Locate the cell with the specified text and output its [x, y] center coordinate. 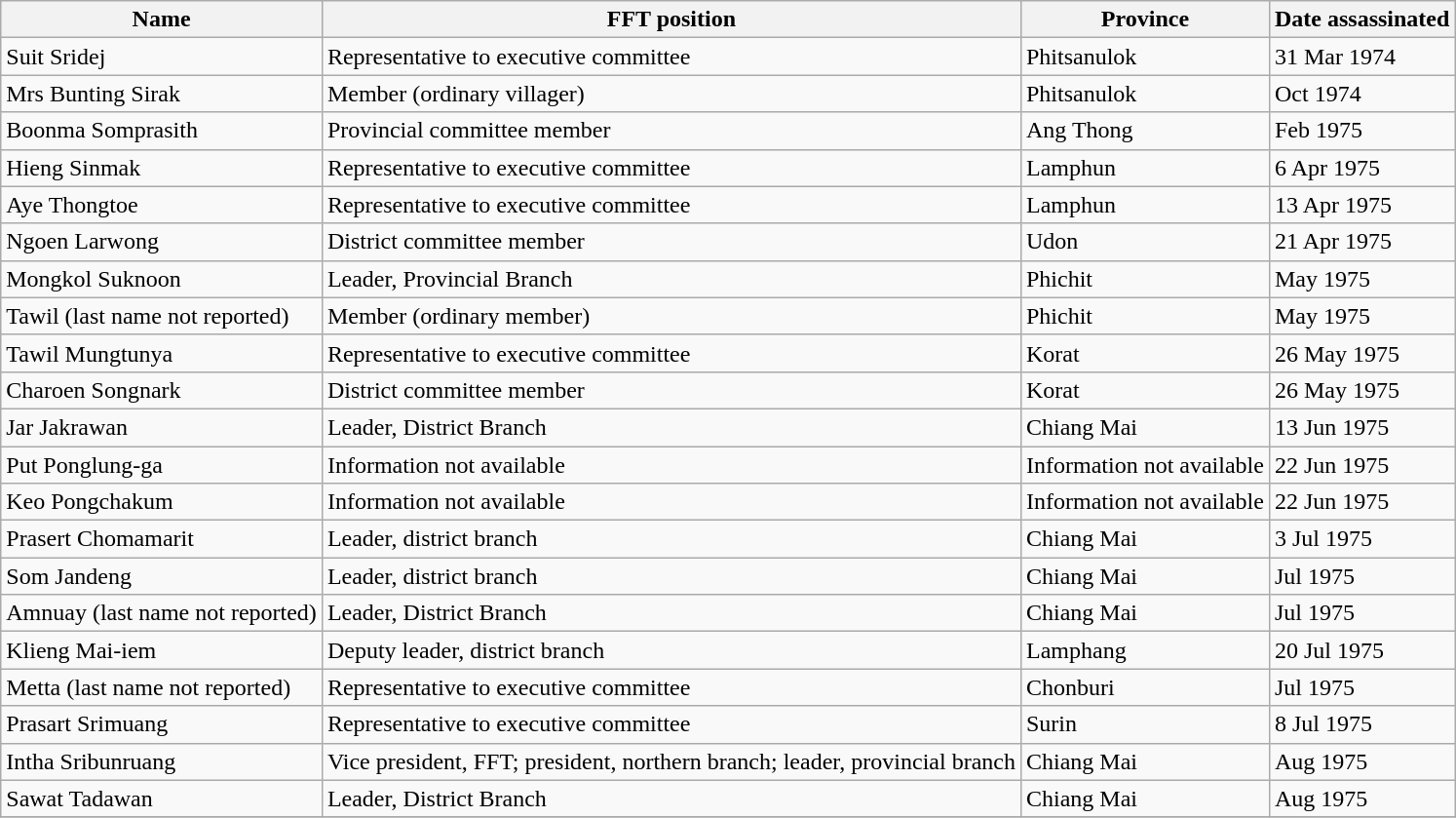
Ang Thong [1144, 131]
Surin [1144, 724]
Lamphang [1144, 650]
Date assassinated [1361, 19]
Vice president, FFT; president, northern branch; leader, provincial branch [671, 761]
Member (ordinary villager) [671, 94]
Klieng Mai-iem [162, 650]
20 Jul 1975 [1361, 650]
Leader, Provincial Branch [671, 279]
Prasart Srimuang [162, 724]
Sawat Tadawan [162, 799]
Suit Sridej [162, 57]
Tawil Mungtunya [162, 353]
Charoen Songnark [162, 390]
31 Mar 1974 [1361, 57]
Hieng Sinmak [162, 168]
Chonburi [1144, 687]
Mrs Bunting Sirak [162, 94]
Oct 1974 [1361, 94]
Intha Sribunruang [162, 761]
Amnuay (last name not reported) [162, 613]
Feb 1975 [1361, 131]
8 Jul 1975 [1361, 724]
Member (ordinary member) [671, 316]
13 Jun 1975 [1361, 427]
Keo Pongchakum [162, 502]
Put Ponglung-ga [162, 465]
6 Apr 1975 [1361, 168]
Udon [1144, 242]
Metta (last name not reported) [162, 687]
Jar Jakrawan [162, 427]
Tawil (last name not reported) [162, 316]
Boonma Somprasith [162, 131]
Aye Thongtoe [162, 205]
FFT position [671, 19]
Province [1144, 19]
Deputy leader, district branch [671, 650]
Som Jandeng [162, 576]
Mongkol Suknoon [162, 279]
Name [162, 19]
Ngoen Larwong [162, 242]
Prasert Chomamarit [162, 539]
21 Apr 1975 [1361, 242]
13 Apr 1975 [1361, 205]
3 Jul 1975 [1361, 539]
Provincial committee member [671, 131]
